Return the [X, Y] coordinate for the center point of the cell that contains the specified text.  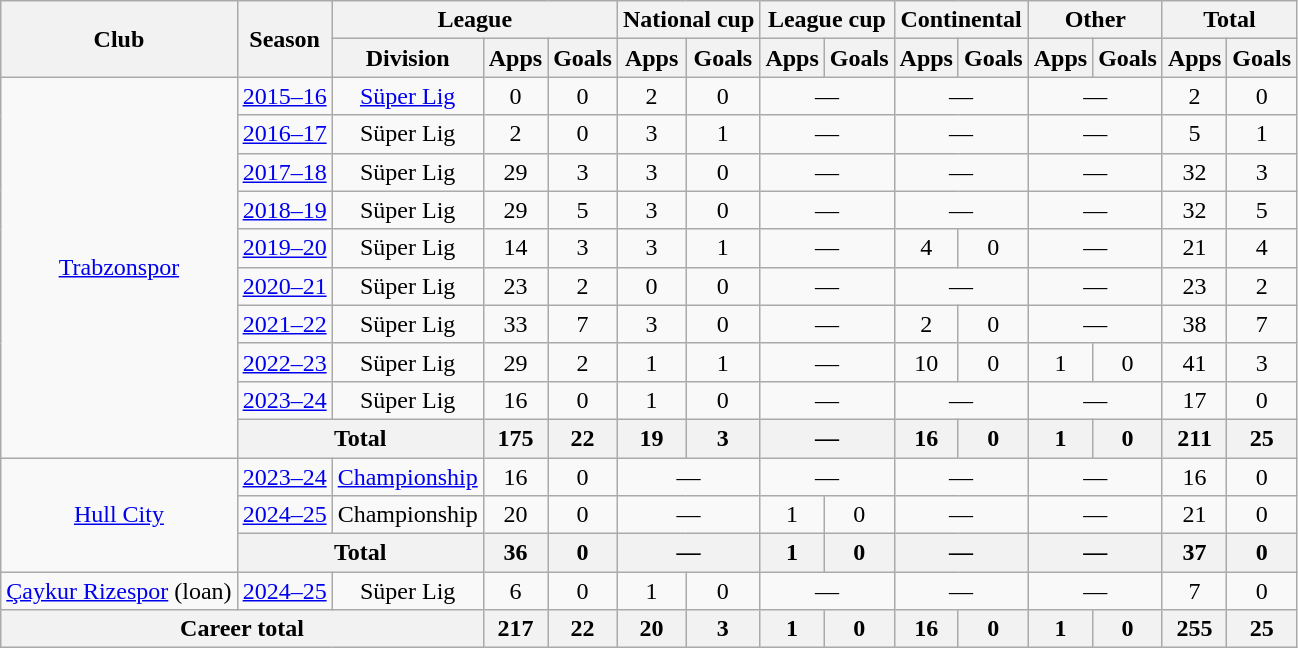
36 [515, 553]
2017–18 [284, 172]
17 [1194, 400]
19 [651, 438]
Çaykur Rizespor (loan) [119, 591]
National cup [688, 20]
33 [515, 324]
Hull City [119, 515]
Season [284, 39]
Division [408, 58]
League cup [827, 20]
217 [515, 629]
Club [119, 39]
6 [515, 591]
Continental [961, 20]
211 [1194, 438]
2016–17 [284, 134]
Career total [242, 629]
41 [1194, 362]
37 [1194, 553]
Trabzonspor [119, 268]
2020–21 [284, 286]
2018–19 [284, 210]
14 [515, 248]
2022–23 [284, 362]
League [474, 20]
255 [1194, 629]
10 [926, 362]
175 [515, 438]
38 [1194, 324]
2019–20 [284, 248]
Other [1095, 20]
2015–16 [284, 96]
2021–22 [284, 324]
